Find where the given text appears and provide that cell's center as [X, Y] coordinate. 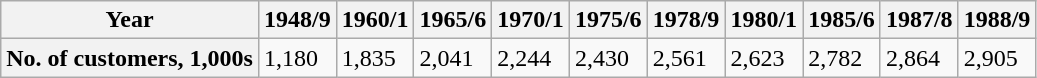
2,561 [686, 58]
1948/9 [297, 20]
1970/1 [531, 20]
2,864 [919, 58]
1988/9 [997, 20]
Year [130, 20]
1960/1 [375, 20]
1985/6 [842, 20]
2,244 [531, 58]
2,430 [608, 58]
1987/8 [919, 20]
2,041 [453, 58]
2,623 [764, 58]
1,835 [375, 58]
1975/6 [608, 20]
2,905 [997, 58]
1965/6 [453, 20]
2,782 [842, 58]
1,180 [297, 58]
1978/9 [686, 20]
No. of customers, 1,000s [130, 58]
1980/1 [764, 20]
